Return [x, y] of the center of cell containing provided text 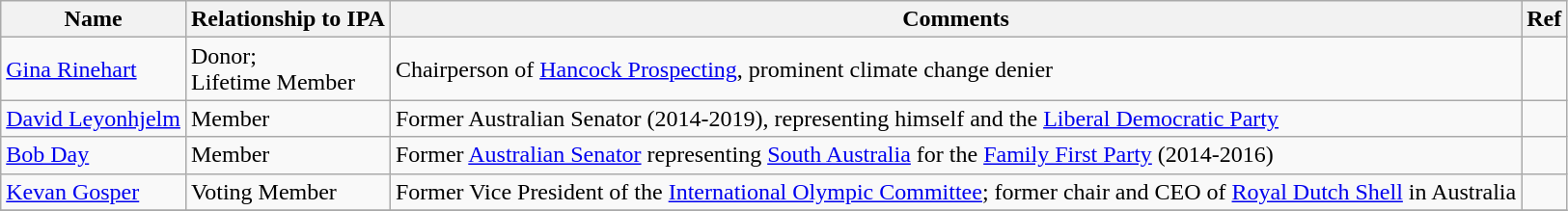
David Leyonhjelm [94, 119]
Kevan Gosper [94, 192]
Relationship to IPA [288, 19]
Former Australian Senator (2014-2019), representing himself and the Liberal Democratic Party [955, 119]
Voting Member [288, 192]
Donor;Lifetime Member [288, 69]
Bob Day [94, 155]
Chairperson of Hancock Prospecting, prominent climate change denier [955, 69]
Gina Rinehart [94, 69]
Name [94, 19]
Former Vice President of the International Olympic Committee; former chair and CEO of Royal Dutch Shell in Australia [955, 192]
Comments [955, 19]
Ref [1544, 19]
Former Australian Senator representing South Australia for the Family First Party (2014-2016) [955, 155]
